From the cell containing the given text, extract its center point as [X, Y] coordinate. 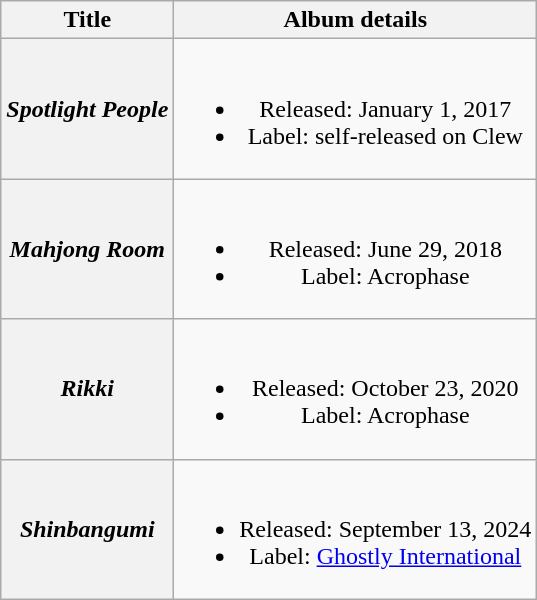
Released: January 1, 2017Label: self-released on Clew [356, 109]
Spotlight People [88, 109]
Rikki [88, 389]
Released: October 23, 2020Label: Acrophase [356, 389]
Title [88, 20]
Mahjong Room [88, 249]
Shinbangumi [88, 529]
Released: September 13, 2024Label: Ghostly International [356, 529]
Album details [356, 20]
Released: June 29, 2018Label: Acrophase [356, 249]
